Find where the given text appears and provide that cell's center as (X, Y) coordinate. 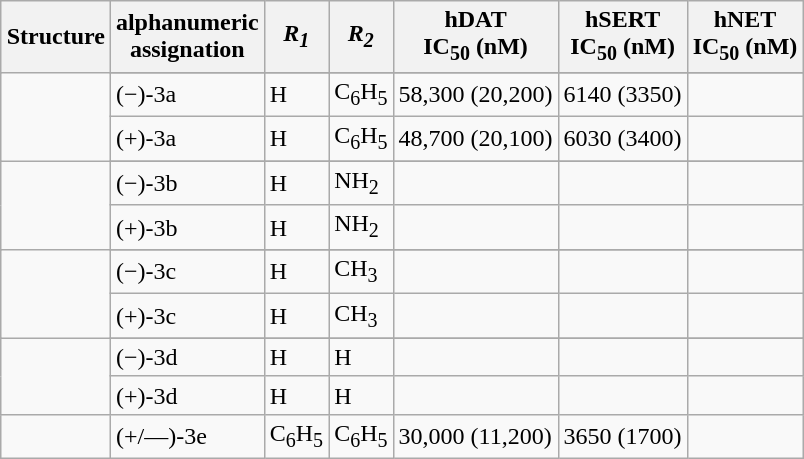
(−)-3a (187, 94)
6140 (3350) (622, 94)
alphanumericassignation (187, 36)
R1 (296, 36)
58,300 (20,200) (476, 94)
(+)-3c (187, 316)
Structure (56, 36)
hNETIC50 (nM) (745, 36)
hSERTIC50 (nM) (622, 36)
(+/—)-3e (187, 436)
48,700 (20,100) (476, 138)
3650 (1700) (622, 436)
6030 (3400) (622, 138)
(+)-3b (187, 227)
(−)-3d (187, 357)
(−)-3c (187, 271)
R2 (361, 36)
30,000 (11,200) (476, 436)
hDATIC50 (nM) (476, 36)
(+)-3d (187, 395)
(+)-3a (187, 138)
(−)-3b (187, 183)
